Provide the (x, y) coordinate of the cell's center where the given text is located.  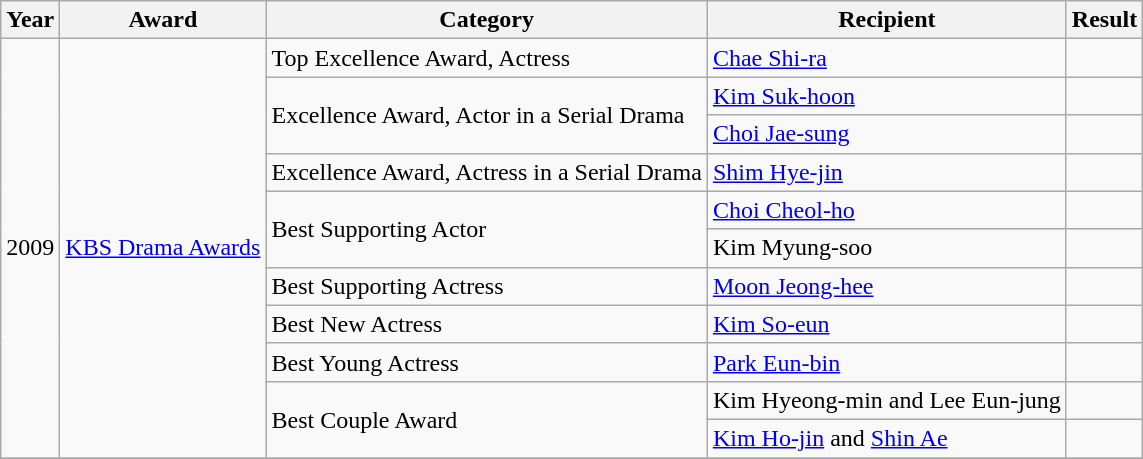
Top Excellence Award, Actress (486, 58)
2009 (30, 248)
Choi Jae-sung (886, 134)
Shim Hye-jin (886, 172)
Excellence Award, Actress in a Serial Drama (486, 172)
Result (1104, 20)
Best Couple Award (486, 419)
Choi Cheol-ho (886, 210)
KBS Drama Awards (163, 248)
Moon Jeong-hee (886, 286)
Kim Suk-hoon (886, 96)
Kim So-eun (886, 324)
Park Eun-bin (886, 362)
Recipient (886, 20)
Category (486, 20)
Award (163, 20)
Kim Ho-jin and Shin Ae (886, 438)
Best New Actress (486, 324)
Year (30, 20)
Excellence Award, Actor in a Serial Drama (486, 115)
Kim Myung-soo (886, 248)
Kim Hyeong-min and Lee Eun-jung (886, 400)
Best Supporting Actor (486, 229)
Best Young Actress (486, 362)
Chae Shi-ra (886, 58)
Best Supporting Actress (486, 286)
